For the text-containing cell, return its midpoint in [x, y] coordinate format. 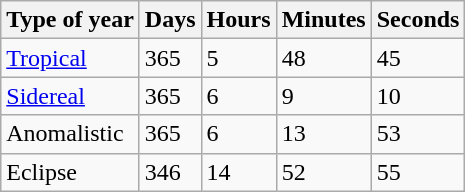
Type of year [70, 20]
Hours [238, 20]
Seconds [418, 20]
45 [418, 58]
Tropical [70, 58]
13 [324, 134]
53 [418, 134]
Anomalistic [70, 134]
Sidereal [70, 96]
Days [170, 20]
48 [324, 58]
Minutes [324, 20]
9 [324, 96]
5 [238, 58]
346 [170, 172]
14 [238, 172]
10 [418, 96]
Eclipse [70, 172]
55 [418, 172]
52 [324, 172]
